Identify which cell holds the provided text, then report its (X, Y) central coordinate. 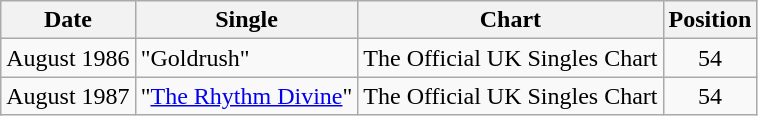
August 1986 (68, 58)
Single (246, 20)
Chart (510, 20)
"The Rhythm Divine" (246, 96)
Position (710, 20)
"Goldrush" (246, 58)
August 1987 (68, 96)
Date (68, 20)
